Provide the (x, y) coordinate of the cell's center where the given text is located.  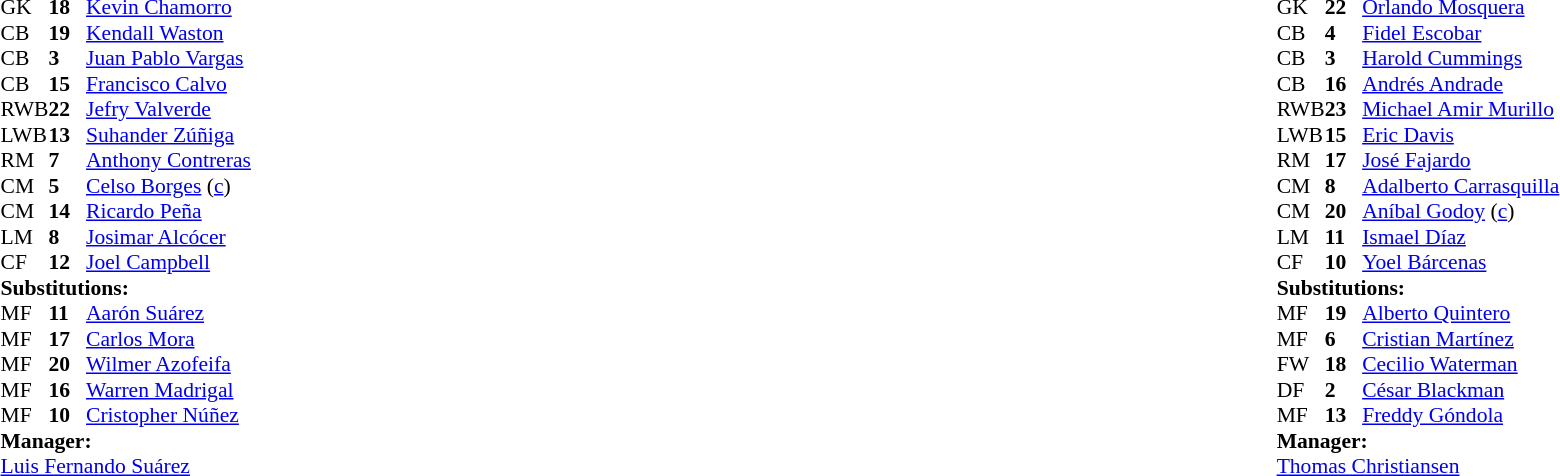
Suhander Zúñiga (168, 135)
Adalberto Carrasquilla (1460, 186)
Cristopher Núñez (168, 415)
Alberto Quintero (1460, 313)
Eric Davis (1460, 135)
Wilmer Azofeifa (168, 365)
José Fajardo (1460, 161)
Warren Madrigal (168, 390)
Jefry Valverde (168, 109)
Carlos Mora (168, 339)
Cristian Martínez (1460, 339)
Andrés Andrade (1460, 84)
Juan Pablo Vargas (168, 59)
Aarón Suárez (168, 313)
DF (1301, 390)
Michael Amir Murillo (1460, 109)
Aníbal Godoy (c) (1460, 211)
4 (1344, 33)
Fidel Escobar (1460, 33)
Josimar Alcócer (168, 237)
Harold Cummings (1460, 59)
Francisco Calvo (168, 84)
Ismael Díaz (1460, 237)
7 (67, 161)
Kendall Waston (168, 33)
Yoel Bárcenas (1460, 263)
12 (67, 263)
Celso Borges (c) (168, 186)
23 (1344, 109)
FW (1301, 365)
22 (67, 109)
Freddy Góndola (1460, 415)
César Blackman (1460, 390)
18 (1344, 365)
Anthony Contreras (168, 161)
6 (1344, 339)
5 (67, 186)
Joel Campbell (168, 263)
2 (1344, 390)
14 (67, 211)
Ricardo Peña (168, 211)
Cecilio Waterman (1460, 365)
